Extract the [x, y] coordinate from the center of the cell holding the provided text.  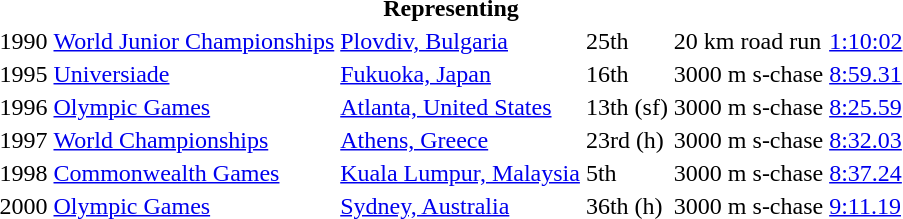
Atlanta, United States [460, 107]
Athens, Greece [460, 140]
23rd (h) [626, 140]
Fukuoka, Japan [460, 74]
Plovdiv, Bulgaria [460, 41]
20 km road run [748, 41]
Olympic Games [194, 107]
13th (sf) [626, 107]
World Championships [194, 140]
World Junior Championships [194, 41]
Kuala Lumpur, Malaysia [460, 173]
Commonwealth Games [194, 173]
5th [626, 173]
25th [626, 41]
16th [626, 74]
Universiade [194, 74]
